From the cell containing the given text, extract its center point as (X, Y) coordinate. 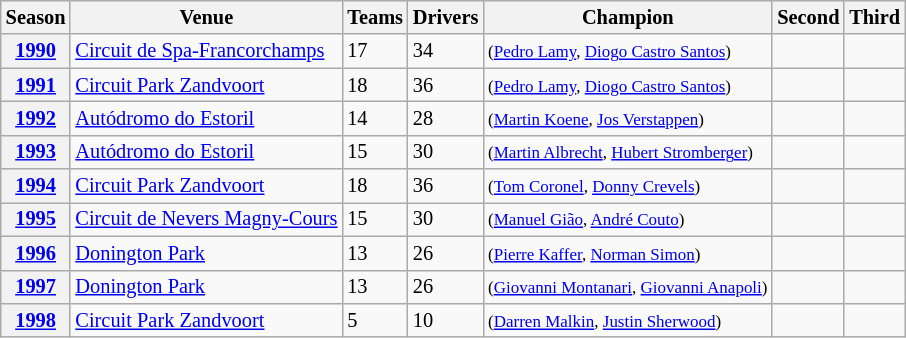
(Darren Malkin, Justin Sherwood) (628, 320)
28 (446, 118)
Venue (206, 17)
1992 (36, 118)
1994 (36, 186)
1993 (36, 152)
Circuit de Spa-Francorchamps (206, 51)
Champion (628, 17)
(Giovanni Montanari, Giovanni Anapoli) (628, 287)
34 (446, 51)
(Tom Coronel, Donny Crevels) (628, 186)
Third (874, 17)
14 (375, 118)
Circuit de Nevers Magny-Cours (206, 219)
1996 (36, 253)
(Pierre Kaffer, Norman Simon) (628, 253)
17 (375, 51)
Season (36, 17)
(Manuel Gião, André Couto) (628, 219)
5 (375, 320)
1990 (36, 51)
Second (808, 17)
(Martin Albrecht, Hubert Stromberger) (628, 152)
1995 (36, 219)
10 (446, 320)
1997 (36, 287)
1991 (36, 85)
(Martin Koene, Jos Verstappen) (628, 118)
Drivers (446, 17)
Teams (375, 17)
1998 (36, 320)
